Pinpoint the cell where the given text exists, returning its (X, Y) midpoint coordinate. 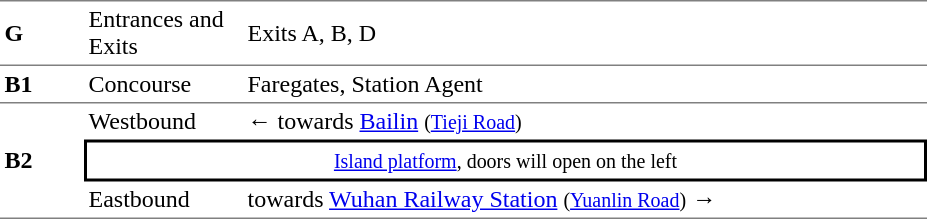
B1 (42, 83)
Concourse (164, 83)
Faregates, Station Agent (585, 83)
Entrances and Exits (164, 32)
← towards Bailin (Tieji Road) (585, 121)
Exits A, B, D (585, 32)
Island platform, doors will open on the left (506, 161)
Westbound (164, 121)
B2 (42, 160)
G (42, 32)
